Locate the cell with the specified text and output its (X, Y) center coordinate. 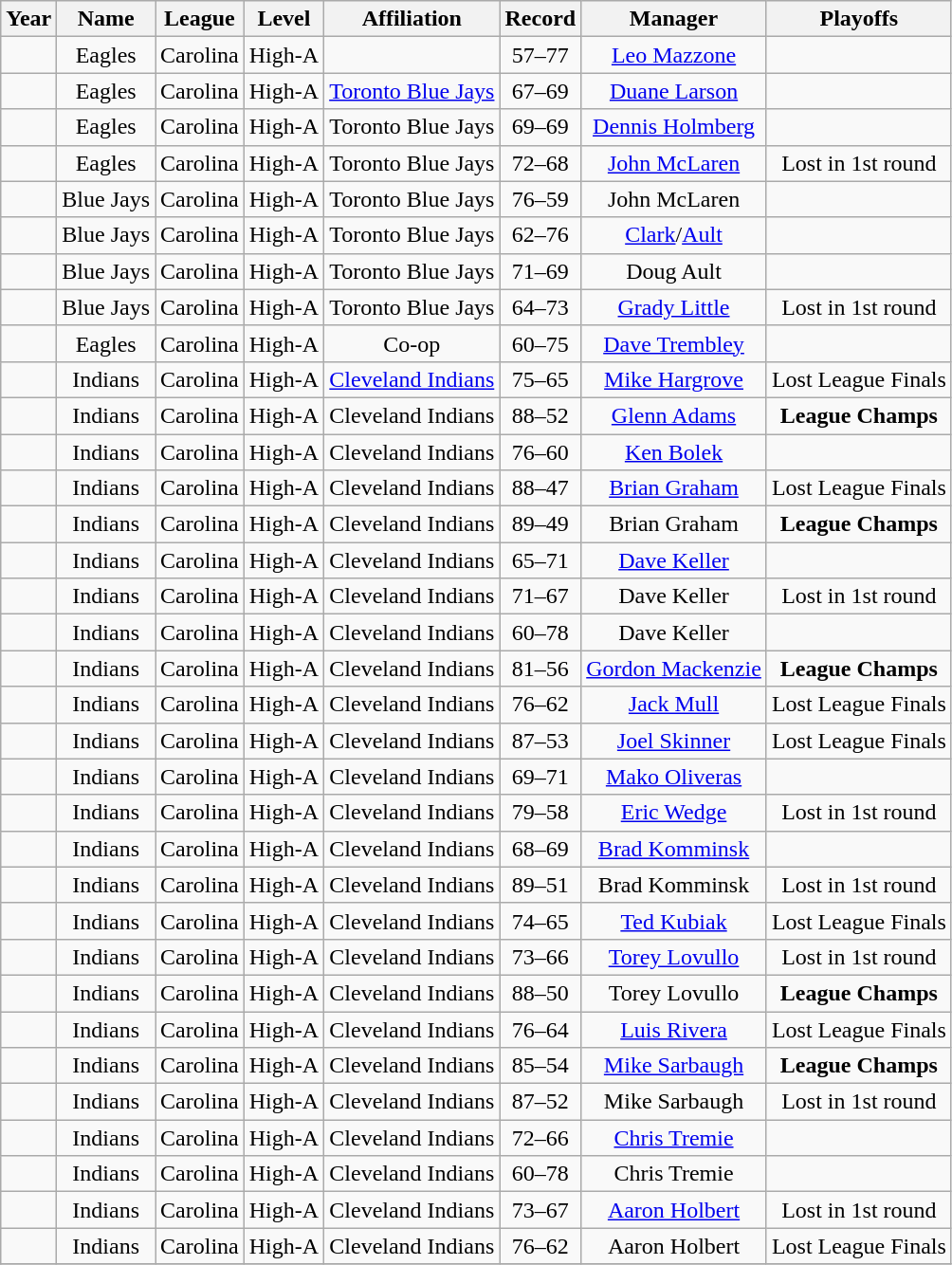
Duane Larson (674, 91)
Clark/Ault (674, 235)
Co-op (412, 343)
76–59 (540, 199)
Dave Trembley (674, 343)
69–71 (540, 777)
64–73 (540, 307)
Eric Wedge (674, 813)
Mike Hargrove (674, 379)
Manager (674, 19)
Year (28, 19)
74–65 (540, 921)
Joel Skinner (674, 741)
89–51 (540, 885)
68–69 (540, 849)
87–52 (540, 1102)
Record (540, 19)
76–64 (540, 1029)
Jack Mull (674, 705)
Affiliation (412, 19)
Grady Little (674, 307)
71–69 (540, 271)
Doug Ault (674, 271)
Playoffs (859, 19)
Ken Bolek (674, 452)
76–60 (540, 452)
57–77 (540, 55)
71–67 (540, 596)
Mako Oliveras (674, 777)
Gordon Mackenzie (674, 669)
69–69 (540, 127)
Luis Rivera (674, 1029)
Glenn Adams (674, 415)
60–75 (540, 343)
Ted Kubiak (674, 921)
85–54 (540, 1066)
88–52 (540, 415)
87–53 (540, 741)
67–69 (540, 91)
Leo Mazzone (674, 55)
65–71 (540, 560)
Level (284, 19)
Name (106, 19)
72–68 (540, 163)
88–50 (540, 993)
League (200, 19)
88–47 (540, 488)
73–66 (540, 957)
89–49 (540, 524)
Dennis Holmberg (674, 127)
62–76 (540, 235)
73–67 (540, 1210)
81–56 (540, 669)
79–58 (540, 813)
75–65 (540, 379)
72–66 (540, 1138)
